Capture the cell that displays the provided text and extract its [x, y] central coordinate. 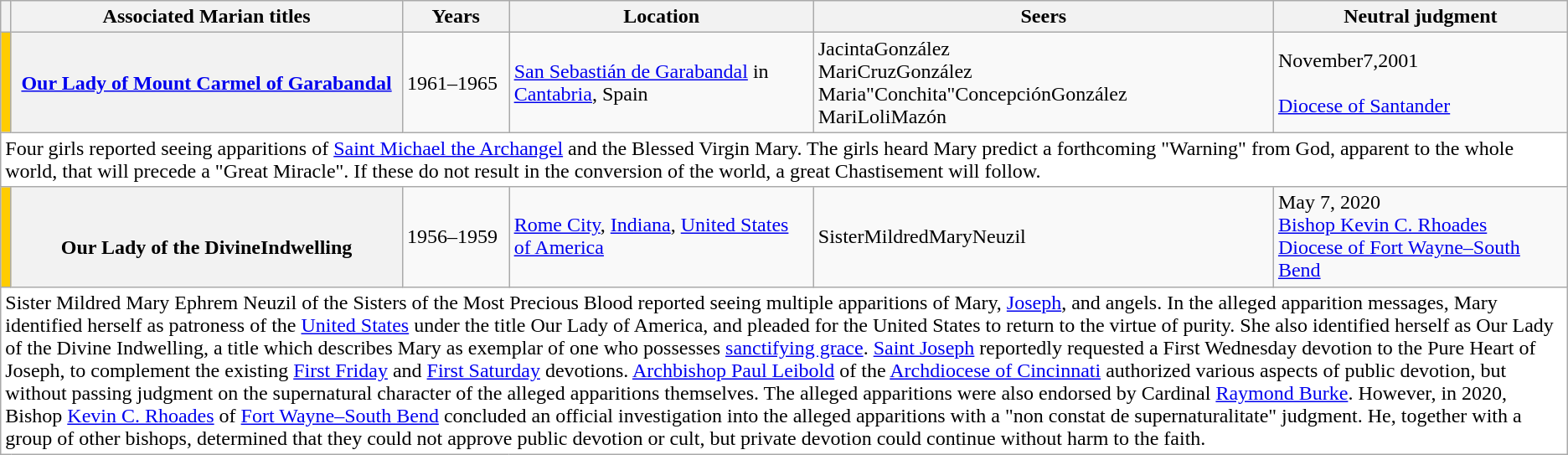
Neutral judgment [1421, 17]
San Sebastián de Garabandal in Cantabria, Spain [662, 82]
Our Lady of Mount Carmel of Garabandal [207, 82]
November7,2001Diocese of Santander [1421, 82]
Our Lady of the DivineIndwelling [207, 236]
SisterMildredMaryNeuzil [1044, 236]
Rome City, Indiana, United States of America [662, 236]
Associated Marian titles [207, 17]
JacintaGonzálezMariCruzGonzálezMaria"Conchita"ConcepciónGonzálezMariLoliMazón [1044, 82]
Location [662, 17]
Seers [1044, 17]
1956–1959 [456, 236]
Years [456, 17]
1961–1965 [456, 82]
May 7, 2020Bishop Kevin C. RhoadesDiocese of Fort Wayne–South Bend [1421, 236]
